Scan for the cell matching the given text and deliver its [X, Y] coordinate at center. 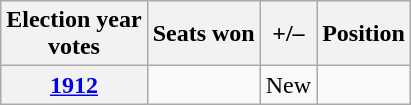
Seats won [204, 34]
New [288, 85]
Position [364, 34]
1912 [74, 85]
Election yearvotes [74, 34]
+/– [288, 34]
